Return the [x, y] coordinate for the center point of the cell that contains the specified text.  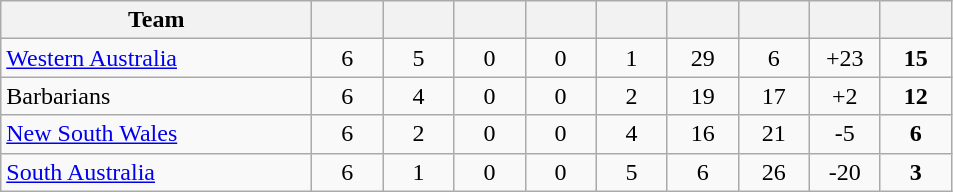
South Australia [156, 172]
17 [774, 96]
15 [916, 58]
29 [702, 58]
19 [702, 96]
Barbarians [156, 96]
16 [702, 134]
12 [916, 96]
-20 [844, 172]
3 [916, 172]
New South Wales [156, 134]
+2 [844, 96]
26 [774, 172]
-5 [844, 134]
Team [156, 20]
+23 [844, 58]
21 [774, 134]
Western Australia [156, 58]
